From the cell containing the given text, extract its center point as (x, y) coordinate. 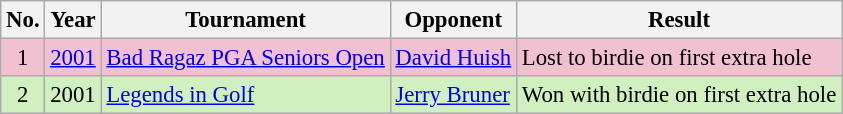
Tournament (246, 20)
Opponent (453, 20)
No. (23, 20)
David Huish (453, 58)
2 (23, 95)
Won with birdie on first extra hole (678, 95)
Bad Ragaz PGA Seniors Open (246, 58)
Lost to birdie on first extra hole (678, 58)
Jerry Bruner (453, 95)
Result (678, 20)
Year (73, 20)
1 (23, 58)
Legends in Golf (246, 95)
